Scan for the cell matching the given text and deliver its (X, Y) coordinate at center. 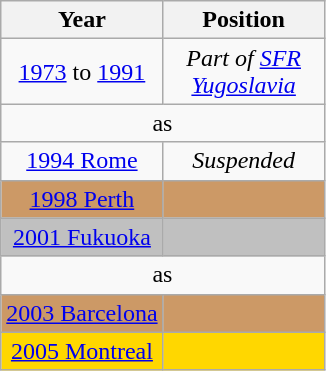
1998 Perth (82, 199)
Suspended (244, 161)
Position (244, 20)
2001 Fukuoka (82, 237)
1994 Rome (82, 161)
Year (82, 20)
1973 to 1991 (82, 72)
2003 Barcelona (82, 313)
Part of SFR Yugoslavia (244, 72)
2005 Montreal (82, 351)
